Output the (x, y) coordinate of the center of the cell containing the given text.  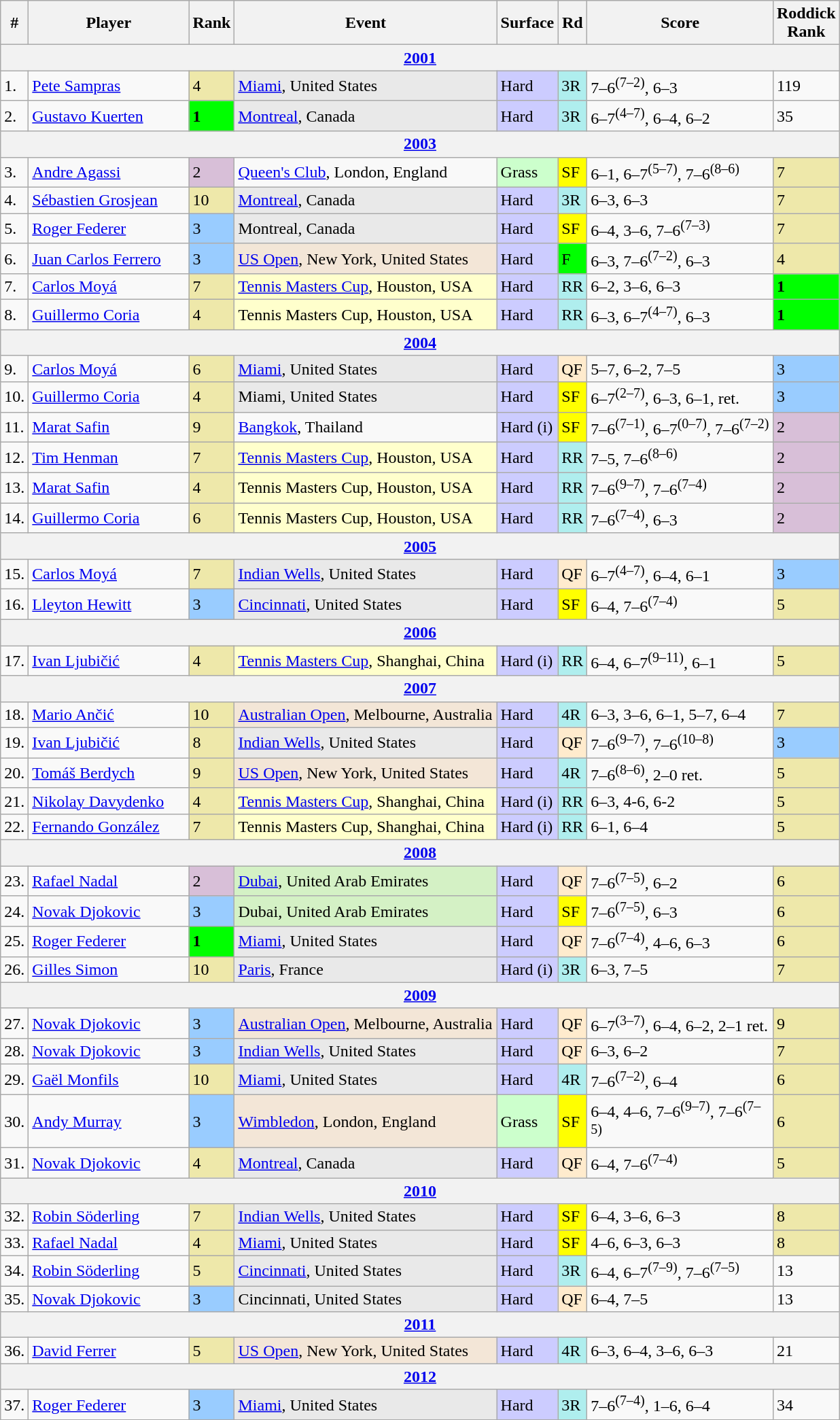
5. (15, 228)
119 (806, 86)
6–3, 7–5 (680, 969)
6–3, 6–4, 3–6, 6–3 (680, 1351)
Paris, France (366, 969)
Rank (212, 23)
9. (15, 368)
2010 (420, 1191)
2009 (420, 995)
20. (15, 774)
7–6(9–7), 7–6(10–8) (680, 742)
Tomáš Berdych (109, 774)
18. (15, 714)
7–6(7–4), 4–6, 6–3 (680, 942)
26. (15, 969)
6–3, 7–6(7–2), 6–3 (680, 258)
36. (15, 1351)
22. (15, 827)
6–2, 3–6, 6–3 (680, 287)
34 (806, 1404)
Event (366, 23)
31. (15, 1164)
F (572, 258)
13. (15, 488)
33. (15, 1243)
Sébastien Grosjean (109, 201)
Gaël Monfils (109, 1079)
10. (15, 397)
Pete Sampras (109, 86)
7–6(7–5), 6–3 (680, 911)
6–1, 6–4 (680, 827)
1. (15, 86)
Gilles Simon (109, 969)
2012 (420, 1376)
2001 (420, 58)
23. (15, 881)
6–4, 6–7(9–11), 6–1 (680, 661)
# (15, 23)
6–7(4–7), 6–4, 6–1 (680, 574)
6. (15, 258)
6–4, 6–7(7–9), 7–6(7–5) (680, 1271)
Gustavo Kuerten (109, 116)
35 (806, 116)
15. (15, 574)
7–6(7–2), 6–4 (680, 1079)
3. (15, 173)
24. (15, 911)
6–3, 6–2 (680, 1052)
17. (15, 661)
2003 (420, 144)
12. (15, 458)
6–3, 6–7(4–7), 6–3 (680, 315)
16. (15, 605)
21. (15, 801)
6–7(2–7), 6–3, 6–1, ret. (680, 397)
David Ferrer (109, 1351)
6–3, 6–3 (680, 201)
11. (15, 427)
Bangkok, Thailand (366, 427)
6–3, 3–6, 6–1, 5–7, 6–4 (680, 714)
27. (15, 1024)
Wimbledon, London, England (366, 1121)
2011 (420, 1325)
30. (15, 1121)
7–6(8–6), 2–0 ret. (680, 774)
6–4, 7–5 (680, 1299)
Tim Henman (109, 458)
RoddickRank (806, 23)
Mario Ančić (109, 714)
4. (15, 201)
37. (15, 1404)
7–5, 7–6(8–6) (680, 458)
Andre Agassi (109, 173)
7–6(7–4), 1–6, 6–4 (680, 1404)
6–3, 4-6, 6-2 (680, 801)
29. (15, 1079)
Queen's Club, London, England (366, 173)
7–6(7–1), 6–7(0–7), 7–6(7–2) (680, 427)
2004 (420, 343)
6–7(4–7), 6–4, 6–2 (680, 116)
Player (109, 23)
Score (680, 23)
7–6(7–2), 6–3 (680, 86)
35. (15, 1299)
Andy Murray (109, 1121)
Fernando González (109, 827)
6–4, 4–6, 7–6(9–7), 7–6(7–5) (680, 1121)
7–6(9–7), 7–6(7–4) (680, 488)
Rd (572, 23)
4–6, 6–3, 6–3 (680, 1243)
7. (15, 287)
21 (806, 1351)
2007 (420, 689)
14. (15, 518)
Nikolay Davydenko (109, 801)
19. (15, 742)
7–6(7–4), 6–3 (680, 518)
6–1, 6–7(5–7), 7–6(8–6) (680, 173)
6–7(3–7), 6–4, 6–2, 2–1 ret. (680, 1024)
Juan Carlos Ferrero (109, 258)
Surface (527, 23)
32. (15, 1217)
Lleyton Hewitt (109, 605)
5–7, 6–2, 7–5 (680, 368)
7–6(7–5), 6–2 (680, 881)
28. (15, 1052)
6–4, 3–6, 6–3 (680, 1217)
25. (15, 942)
8. (15, 315)
2008 (420, 852)
2. (15, 116)
2006 (420, 632)
2005 (420, 546)
6–4, 3–6, 7–6(7–3) (680, 228)
34. (15, 1271)
